Return the [x, y] coordinate for the center point of the cell that contains the specified text.  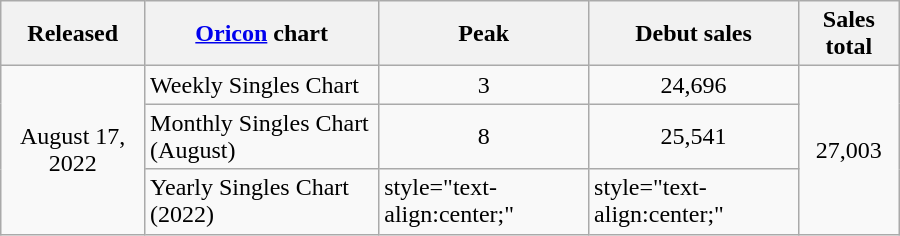
27,003 [848, 150]
Released [73, 34]
3 [484, 85]
8 [484, 136]
24,696 [694, 85]
25,541 [694, 136]
Weekly Singles Chart [262, 85]
Sales total [848, 34]
Peak [484, 34]
Oricon chart [262, 34]
Debut sales [694, 34]
Yearly Singles Chart (2022) [262, 202]
Monthly Singles Chart (August) [262, 136]
August 17, 2022 [73, 150]
